Return the (X, Y) coordinate for the center point of the cell that contains the specified text.  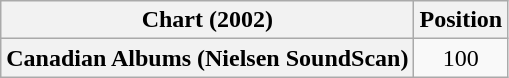
Chart (2002) (208, 20)
Canadian Albums (Nielsen SoundScan) (208, 58)
Position (461, 20)
100 (461, 58)
